Pinpoint the cell where the given text exists, returning its [x, y] midpoint coordinate. 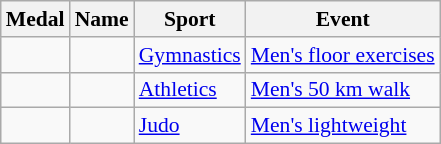
Sport [190, 19]
Men's lightweight [343, 126]
Medal [36, 19]
Event [343, 19]
Name [102, 19]
Gymnastics [190, 55]
Athletics [190, 90]
Men's 50 km walk [343, 90]
Men's floor exercises [343, 55]
Judo [190, 126]
